Extract the (X, Y) coordinate from the center of the cell holding the provided text.  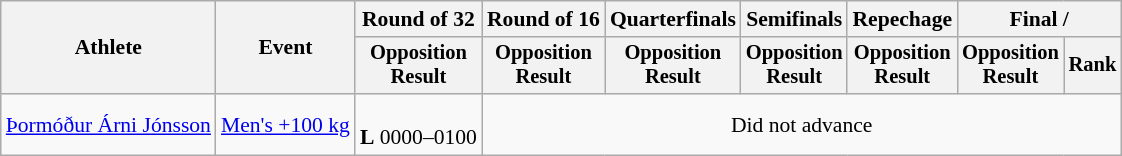
Round of 32 (418, 19)
Repechage (902, 19)
Semifinals (794, 19)
Quarterfinals (673, 19)
Men's +100 kg (286, 124)
Athlete (108, 48)
Round of 16 (544, 19)
Did not advance (802, 124)
Rank (1093, 66)
Event (286, 48)
L 0000–0100 (418, 124)
Final / (1039, 19)
Þormóður Árni Jónsson (108, 124)
